Detect which cell encompasses the target text, then output its [x, y] center coordinate. 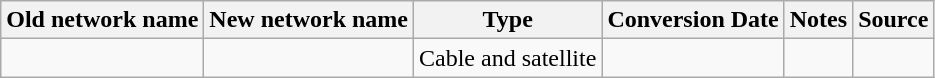
Old network name [102, 20]
Cable and satellite [508, 58]
Type [508, 20]
Source [894, 20]
New network name [309, 20]
Notes [818, 20]
Conversion Date [693, 20]
